Identify which cell holds the provided text, then report its [X, Y] central coordinate. 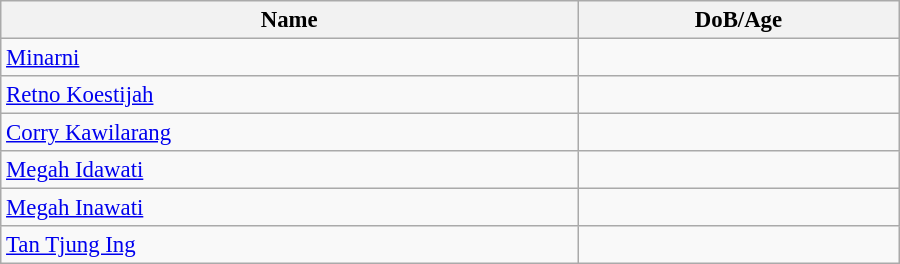
Corry Kawilarang [290, 133]
Retno Koestijah [290, 95]
Name [290, 20]
Minarni [290, 58]
DoB/Age [739, 20]
Megah Inawati [290, 208]
Tan Tjung Ing [290, 245]
Megah Idawati [290, 170]
